Extract the (X, Y) coordinate from the center of the cell holding the provided text.  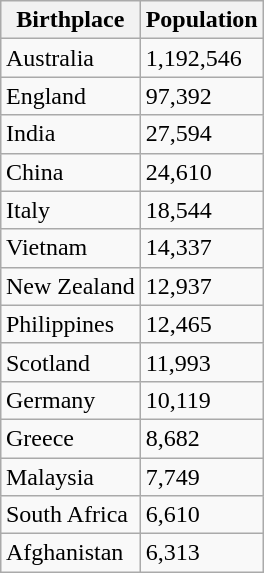
14,337 (202, 248)
97,392 (202, 96)
12,937 (202, 286)
Afghanistan (70, 553)
South Africa (70, 515)
Malaysia (70, 477)
27,594 (202, 134)
Greece (70, 438)
Australia (70, 58)
7,749 (202, 477)
6,313 (202, 553)
Vietnam (70, 248)
24,610 (202, 172)
Philippines (70, 324)
China (70, 172)
Italy (70, 210)
10,119 (202, 400)
England (70, 96)
6,610 (202, 515)
Scotland (70, 362)
18,544 (202, 210)
12,465 (202, 324)
Population (202, 20)
Germany (70, 400)
Birthplace (70, 20)
1,192,546 (202, 58)
New Zealand (70, 286)
11,993 (202, 362)
8,682 (202, 438)
India (70, 134)
